Provide the [x, y] coordinate of the cell's center where the given text is located.  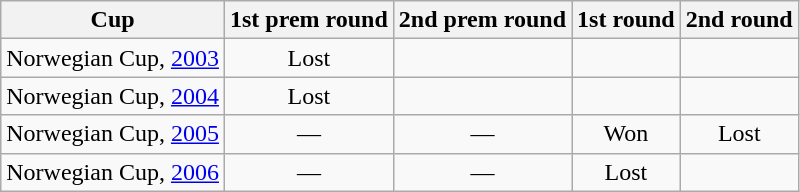
Norwegian Cup, 2003 [113, 58]
Norwegian Cup, 2005 [113, 134]
1st prem round [308, 20]
2nd round [739, 20]
1st round [626, 20]
2nd prem round [482, 20]
Norwegian Cup, 2004 [113, 96]
Won [626, 134]
Norwegian Cup, 2006 [113, 172]
Cup [113, 20]
